Output the (x, y) coordinate of the center of the cell containing the given text.  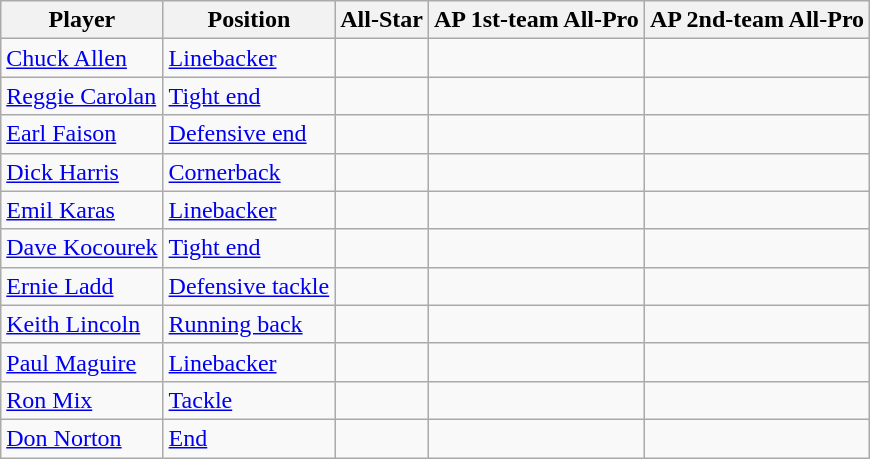
Position (249, 20)
All-Star (382, 20)
Ernie Ladd (82, 286)
Paul Maguire (82, 362)
Tackle (249, 400)
Chuck Allen (82, 58)
End (249, 438)
Defensive tackle (249, 286)
Cornerback (249, 172)
Ron Mix (82, 400)
Keith Lincoln (82, 324)
AP 1st-team All-Pro (536, 20)
Don Norton (82, 438)
Dick Harris (82, 172)
AP 2nd-team All-Pro (756, 20)
Defensive end (249, 134)
Running back (249, 324)
Earl Faison (82, 134)
Emil Karas (82, 210)
Reggie Carolan (82, 96)
Dave Kocourek (82, 248)
Player (82, 20)
